Detect which cell encompasses the target text, then output its [x, y] center coordinate. 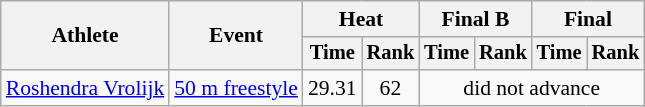
62 [391, 88]
did not advance [532, 88]
Roshendra Vrolijk [86, 88]
Final B [475, 19]
Final [588, 19]
29.31 [332, 88]
Athlete [86, 36]
Heat [361, 19]
50 m freestyle [236, 88]
Event [236, 36]
